Return (X, Y) of the center of cell containing provided text 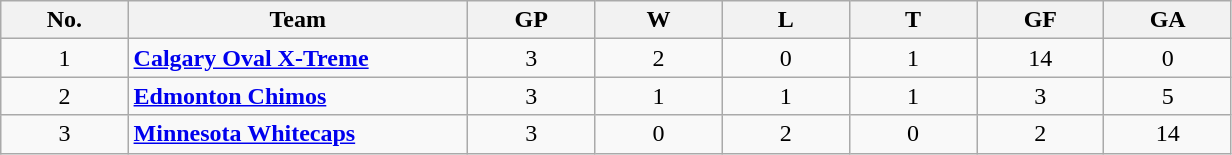
T (912, 20)
W (658, 20)
Minnesota Whitecaps (298, 134)
Edmonton Chimos (298, 96)
GA (1168, 20)
L (786, 20)
GP (532, 20)
5 (1168, 96)
Team (298, 20)
Calgary Oval X-Treme (298, 58)
No. (64, 20)
GF (1040, 20)
